Return (x, y) of the center of cell containing provided text 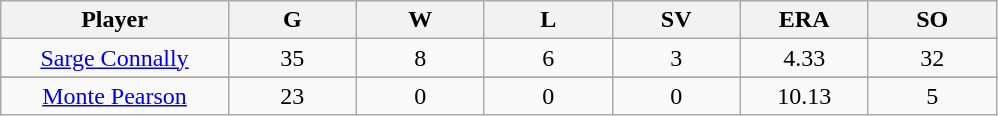
23 (292, 96)
SV (676, 20)
W (420, 20)
Monte Pearson (115, 96)
3 (676, 58)
Player (115, 20)
Sarge Connally (115, 58)
SO (932, 20)
35 (292, 58)
L (548, 20)
10.13 (804, 96)
G (292, 20)
6 (548, 58)
32 (932, 58)
ERA (804, 20)
5 (932, 96)
4.33 (804, 58)
8 (420, 58)
